Provide the (x, y) coordinate of the cell's center where the given text is located.  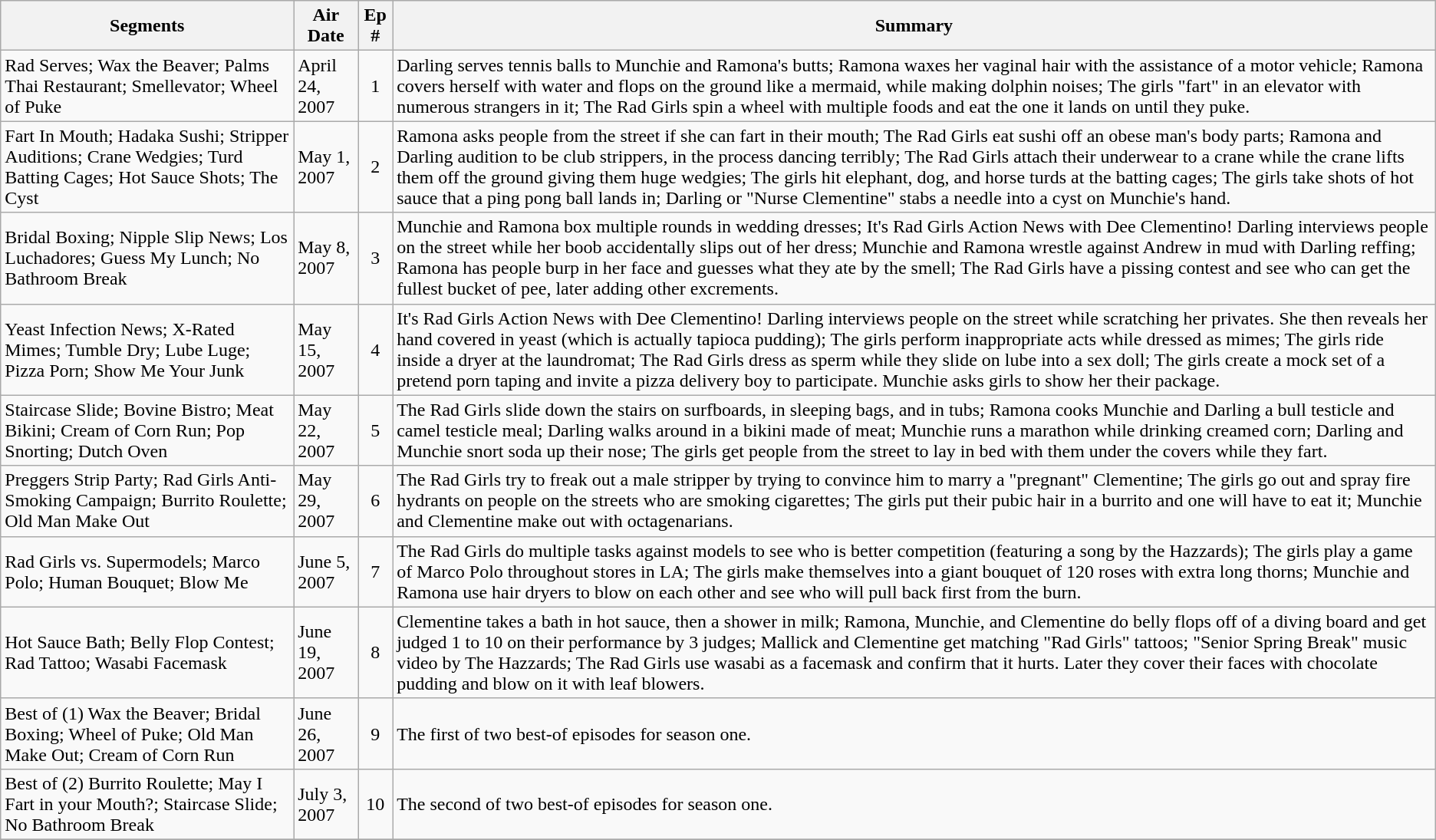
9 (376, 733)
Rad Serves; Wax the Beaver; Palms Thai Restaurant; Smellevator; Wheel of Puke (147, 86)
8 (376, 652)
Yeast Infection News; X-Rated Mimes; Tumble Dry; Lube Luge; Pizza Porn; Show Me Your Junk (147, 350)
Air Date (326, 26)
Segments (147, 26)
5 (376, 430)
2 (376, 167)
3 (376, 258)
The first of two best-of episodes for season one. (914, 733)
10 (376, 804)
4 (376, 350)
6 (376, 501)
7 (376, 572)
May 15, 2007 (326, 350)
May 22, 2007 (326, 430)
July 3, 2007 (326, 804)
Rad Girls vs. Supermodels; Marco Polo; Human Bouquet; Blow Me (147, 572)
May 29, 2007 (326, 501)
May 8, 2007 (326, 258)
Hot Sauce Bath; Belly Flop Contest; Rad Tattoo; Wasabi Facemask (147, 652)
Staircase Slide; Bovine Bistro; Meat Bikini; Cream of Corn Run; Pop Snorting; Dutch Oven (147, 430)
Ep # (376, 26)
Summary (914, 26)
The second of two best-of episodes for season one. (914, 804)
1 (376, 86)
Best of (1) Wax the Beaver; Bridal Boxing; Wheel of Puke; Old Man Make Out; Cream of Corn Run (147, 733)
Preggers Strip Party; Rad Girls Anti-Smoking Campaign; Burrito Roulette; Old Man Make Out (147, 501)
May 1, 2007 (326, 167)
Bridal Boxing; Nipple Slip News; Los Luchadores; Guess My Lunch; No Bathroom Break (147, 258)
June 5, 2007 (326, 572)
June 19, 2007 (326, 652)
Best of (2) Burrito Roulette; May I Fart in your Mouth?; Staircase Slide; No Bathroom Break (147, 804)
June 26, 2007 (326, 733)
April 24, 2007 (326, 86)
Fart In Mouth; Hadaka Sushi; Stripper Auditions; Crane Wedgies; Turd Batting Cages; Hot Sauce Shots; The Cyst (147, 167)
